Locate the cell with the specified text and output its (X, Y) center coordinate. 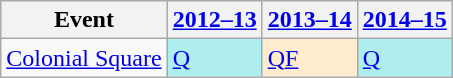
2014–15 (404, 20)
QF (310, 58)
Colonial Square (84, 58)
2013–14 (310, 20)
Event (84, 20)
2012–13 (214, 20)
